Identify which cell holds the provided text, then report its [x, y] central coordinate. 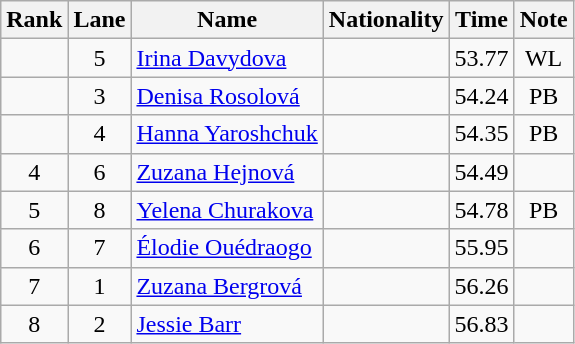
WL [544, 58]
Rank [34, 20]
Time [482, 20]
Lane [100, 20]
Denisa Rosolová [227, 96]
Note [544, 20]
Irina Davydova [227, 58]
54.24 [482, 96]
Zuzana Bergrová [227, 286]
54.49 [482, 172]
55.95 [482, 248]
Name [227, 20]
3 [100, 96]
1 [100, 286]
54.35 [482, 134]
56.83 [482, 324]
2 [100, 324]
54.78 [482, 210]
53.77 [482, 58]
Élodie Ouédraogo [227, 248]
Yelena Churakova [227, 210]
Zuzana Hejnová [227, 172]
Hanna Yaroshchuk [227, 134]
Jessie Barr [227, 324]
Nationality [386, 20]
56.26 [482, 286]
